Capture the cell that displays the provided text and extract its (x, y) central coordinate. 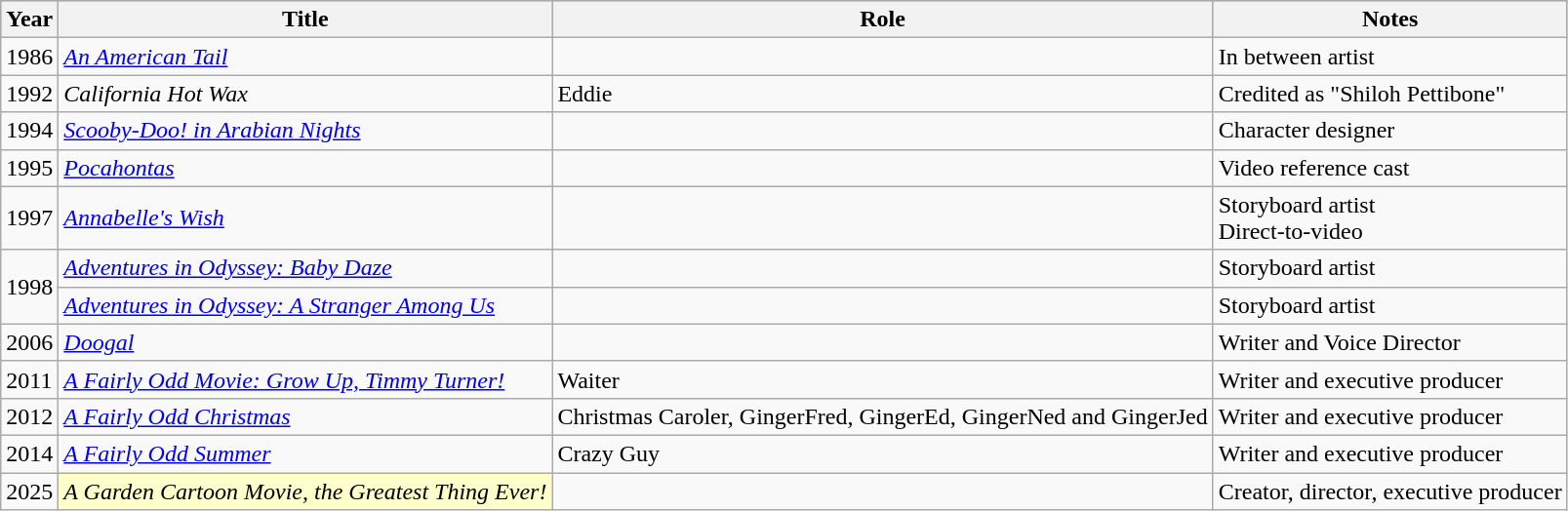
California Hot Wax (305, 94)
1998 (29, 287)
An American Tail (305, 57)
1992 (29, 94)
Adventures in Odyssey: A Stranger Among Us (305, 305)
1995 (29, 168)
2006 (29, 342)
Eddie (882, 94)
Pocahontas (305, 168)
Storyboard artistDirect-to-video (1389, 218)
Crazy Guy (882, 453)
In between artist (1389, 57)
Role (882, 20)
Creator, director, executive producer (1389, 491)
2012 (29, 416)
1994 (29, 131)
2025 (29, 491)
1997 (29, 218)
1986 (29, 57)
A Fairly Odd Summer (305, 453)
Title (305, 20)
Credited as "Shiloh Pettibone" (1389, 94)
Character designer (1389, 131)
A Garden Cartoon Movie, the Greatest Thing Ever! (305, 491)
A Fairly Odd Movie: Grow Up, Timmy Turner! (305, 379)
Writer and Voice Director (1389, 342)
Scooby-Doo! in Arabian Nights (305, 131)
A Fairly Odd Christmas (305, 416)
Christmas Caroler, GingerFred, GingerEd, GingerNed and GingerJed (882, 416)
2014 (29, 453)
Notes (1389, 20)
Annabelle's Wish (305, 218)
Video reference cast (1389, 168)
Doogal (305, 342)
Waiter (882, 379)
Year (29, 20)
Adventures in Odyssey: Baby Daze (305, 268)
2011 (29, 379)
